Capture the cell that displays the provided text and extract its (X, Y) central coordinate. 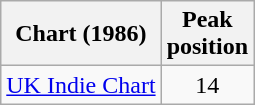
14 (207, 85)
Peakposition (207, 34)
UK Indie Chart (81, 85)
Chart (1986) (81, 34)
